Detect which cell encompasses the target text, then output its (x, y) center coordinate. 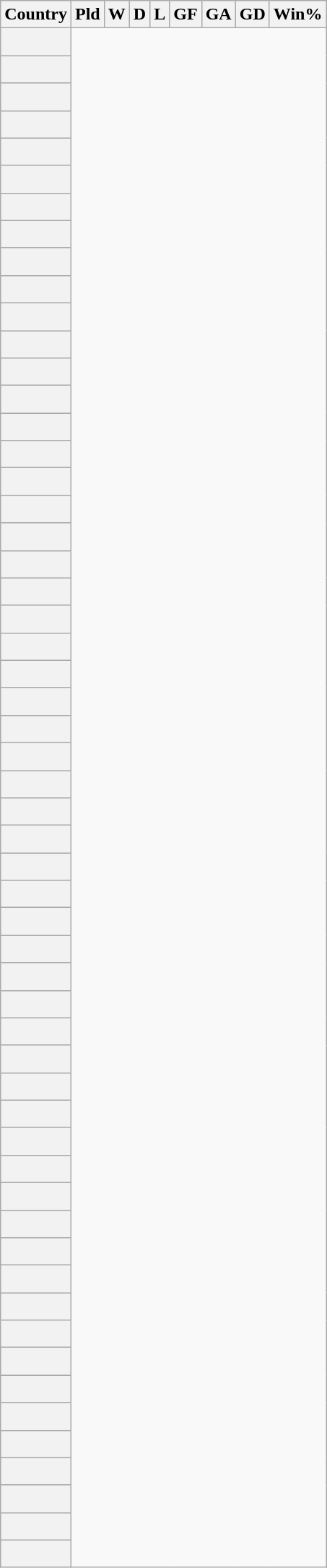
Pld (87, 14)
L (160, 14)
GA (218, 14)
W (117, 14)
Country (36, 14)
GD (253, 14)
D (139, 14)
Win% (297, 14)
GF (186, 14)
